Capture the cell that displays the provided text and extract its (x, y) central coordinate. 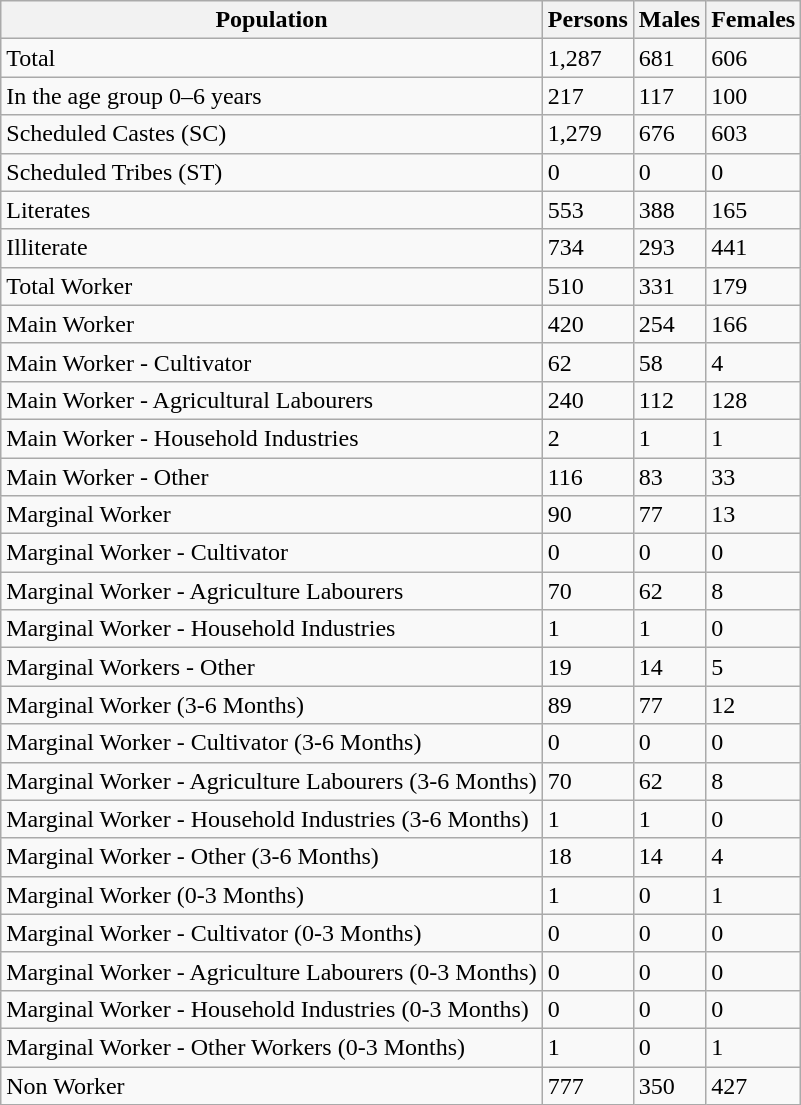
510 (588, 286)
420 (588, 324)
128 (754, 400)
19 (588, 667)
553 (588, 210)
676 (669, 134)
179 (754, 286)
777 (588, 1085)
Marginal Worker (3-6 Months) (272, 705)
Marginal Worker - Cultivator (3-6 Months) (272, 743)
734 (588, 248)
Marginal Worker - Agriculture Labourers (272, 591)
18 (588, 857)
Main Worker - Household Industries (272, 438)
Marginal Worker - Other Workers (0-3 Months) (272, 1047)
2 (588, 438)
Literates (272, 210)
117 (669, 96)
166 (754, 324)
1,287 (588, 58)
165 (754, 210)
Marginal Worker - Agriculture Labourers (0-3 Months) (272, 971)
Marginal Worker - Agriculture Labourers (3-6 Months) (272, 781)
Marginal Worker (0-3 Months) (272, 895)
254 (669, 324)
681 (669, 58)
In the age group 0–6 years (272, 96)
1,279 (588, 134)
33 (754, 477)
Marginal Worker - Cultivator (272, 553)
Total (272, 58)
Main Worker (272, 324)
Main Worker - Other (272, 477)
Marginal Worker - Household Industries (0-3 Months) (272, 1009)
Females (754, 20)
13 (754, 515)
Main Worker - Agricultural Labourers (272, 400)
Non Worker (272, 1085)
Marginal Worker - Cultivator (0-3 Months) (272, 933)
Marginal Worker - Household Industries (272, 629)
427 (754, 1085)
Males (669, 20)
Population (272, 20)
Marginal Worker - Other (3-6 Months) (272, 857)
603 (754, 134)
350 (669, 1085)
116 (588, 477)
Scheduled Tribes (ST) (272, 172)
89 (588, 705)
12 (754, 705)
217 (588, 96)
Main Worker - Cultivator (272, 362)
606 (754, 58)
Total Worker (272, 286)
293 (669, 248)
83 (669, 477)
100 (754, 96)
331 (669, 286)
Illiterate (272, 248)
90 (588, 515)
441 (754, 248)
58 (669, 362)
Marginal Workers - Other (272, 667)
240 (588, 400)
Scheduled Castes (SC) (272, 134)
388 (669, 210)
Marginal Worker - Household Industries (3-6 Months) (272, 819)
Marginal Worker (272, 515)
Persons (588, 20)
5 (754, 667)
112 (669, 400)
